Return the (x, y) coordinate for the center point of the cell that contains the specified text.  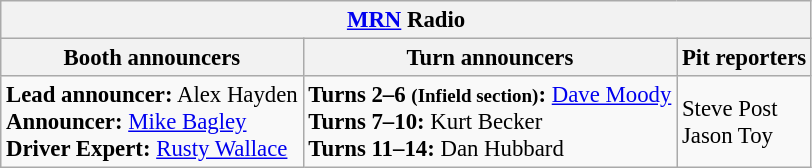
Turn announcers (490, 58)
MRN Radio (406, 20)
Pit reporters (744, 58)
Booth announcers (152, 58)
Steve PostJason Toy (744, 122)
Lead announcer: Alex HaydenAnnouncer: Mike BagleyDriver Expert: Rusty Wallace (152, 122)
Turns 2–6 (Infield section): Dave MoodyTurns 7–10: Kurt BeckerTurns 11–14: Dan Hubbard (490, 122)
